Detect which cell encompasses the target text, then output its (x, y) center coordinate. 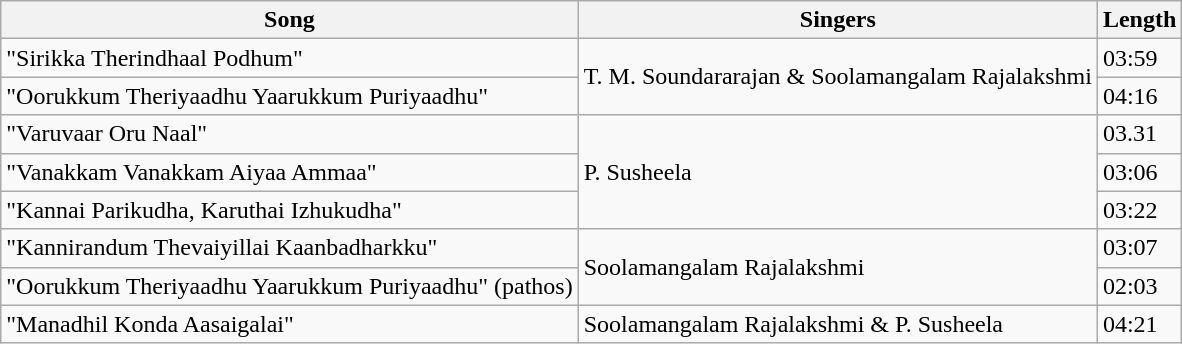
02:03 (1139, 286)
Song (290, 20)
03.31 (1139, 134)
Soolamangalam Rajalakshmi & P. Susheela (838, 324)
04:21 (1139, 324)
"Varuvaar Oru Naal" (290, 134)
P. Susheela (838, 172)
Length (1139, 20)
T. M. Soundararajan & Soolamangalam Rajalakshmi (838, 77)
03:22 (1139, 210)
03:07 (1139, 248)
"Kannirandum Thevaiyillai Kaanbadharkku" (290, 248)
"Oorukkum Theriyaadhu Yaarukkum Puriyaadhu" (pathos) (290, 286)
"Vanakkam Vanakkam Aiyaa Ammaa" (290, 172)
"Manadhil Konda Aasaigalai" (290, 324)
"Kannai Parikudha, Karuthai Izhukudha" (290, 210)
03:06 (1139, 172)
03:59 (1139, 58)
04:16 (1139, 96)
"Sirikka Therindhaal Podhum" (290, 58)
Soolamangalam Rajalakshmi (838, 267)
"Oorukkum Theriyaadhu Yaarukkum Puriyaadhu" (290, 96)
Singers (838, 20)
